Scan for the cell matching the given text and deliver its [x, y] coordinate at center. 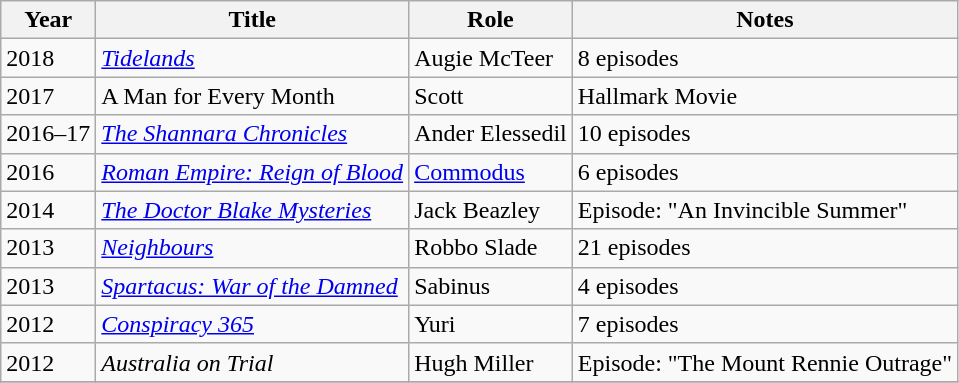
2017 [48, 96]
7 episodes [764, 324]
Australia on Trial [252, 362]
8 episodes [764, 58]
Year [48, 20]
10 episodes [764, 134]
Neighbours [252, 248]
2016–17 [48, 134]
Robbo Slade [491, 248]
A Man for Every Month [252, 96]
Title [252, 20]
2016 [48, 172]
Spartacus: War of the Damned [252, 286]
Jack Beazley [491, 210]
Scott [491, 96]
The Doctor Blake Mysteries [252, 210]
21 episodes [764, 248]
Roman Empire: Reign of Blood [252, 172]
2018 [48, 58]
Conspiracy 365 [252, 324]
Yuri [491, 324]
Hallmark Movie [764, 96]
2014 [48, 210]
Tidelands [252, 58]
Notes [764, 20]
6 episodes [764, 172]
Ander Elessedil [491, 134]
Sabinus [491, 286]
Commodus [491, 172]
Episode: "The Mount Rennie Outrage" [764, 362]
Augie McTeer [491, 58]
4 episodes [764, 286]
Hugh Miller [491, 362]
Episode: "An Invincible Summer" [764, 210]
The Shannara Chronicles [252, 134]
Role [491, 20]
